From the cell containing the given text, extract its center point as [X, Y] coordinate. 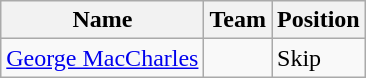
Team [238, 20]
Skip [319, 58]
Position [319, 20]
George MacCharles [102, 58]
Name [102, 20]
